Return [x, y] of the center of cell containing provided text 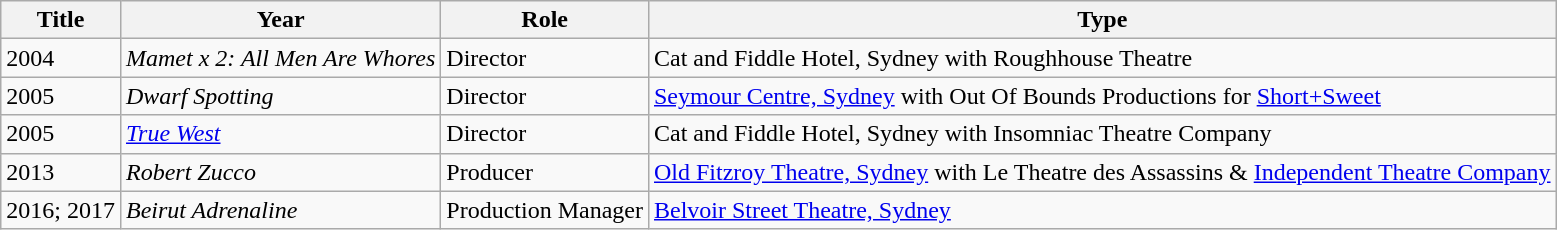
Year [280, 20]
Cat and Fiddle Hotel, Sydney with Roughhouse Theatre [1102, 58]
Belvoir Street Theatre, Sydney [1102, 210]
2004 [61, 58]
Robert Zucco [280, 172]
Seymour Centre, Sydney with Out Of Bounds Productions for Short+Sweet [1102, 96]
2016; 2017 [61, 210]
Type [1102, 20]
Dwarf Spotting [280, 96]
Beirut Adrenaline [280, 210]
2013 [61, 172]
Production Manager [545, 210]
Role [545, 20]
Old Fitzroy Theatre, Sydney with Le Theatre des Assassins & Independent Theatre Company [1102, 172]
Cat and Fiddle Hotel, Sydney with Insomniac Theatre Company [1102, 134]
Title [61, 20]
True West [280, 134]
Producer [545, 172]
Mamet x 2: All Men Are Whores [280, 58]
